Scan for the cell matching the given text and deliver its [x, y] coordinate at center. 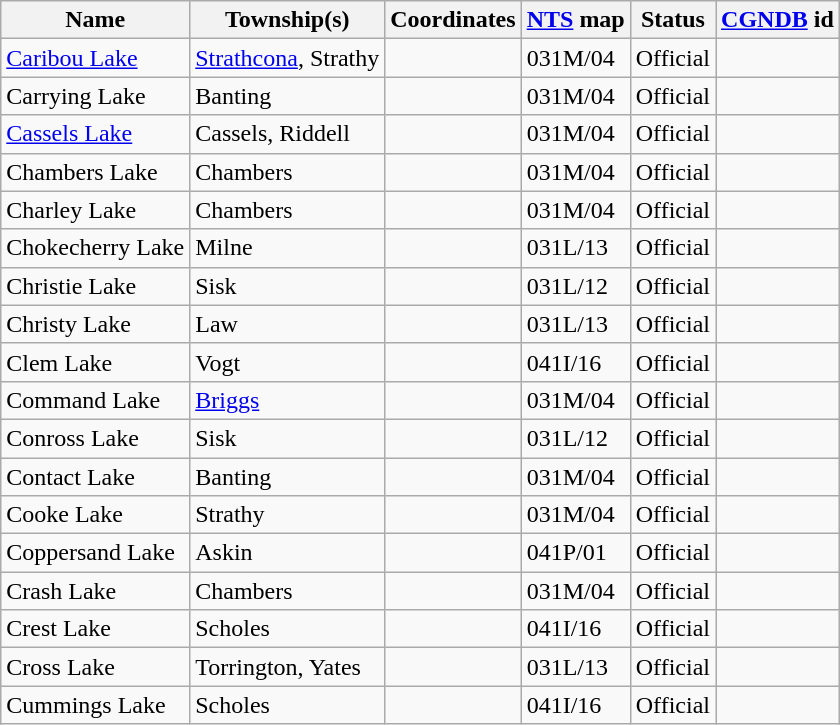
Cassels Lake [96, 134]
Christy Lake [96, 324]
Vogt [288, 362]
Milne [288, 248]
Township(s) [288, 20]
Clem Lake [96, 362]
Chambers Lake [96, 172]
Christie Lake [96, 286]
Cummings Lake [96, 705]
Chokecherry Lake [96, 248]
Crash Lake [96, 591]
Name [96, 20]
Crest Lake [96, 629]
Cassels, Riddell [288, 134]
041P/01 [576, 553]
Coordinates [453, 20]
Carrying Lake [96, 96]
Strathy [288, 515]
Torrington, Yates [288, 667]
Conross Lake [96, 438]
Command Lake [96, 400]
Law [288, 324]
Cross Lake [96, 667]
Charley Lake [96, 210]
Coppersand Lake [96, 553]
CGNDB id [778, 20]
Briggs [288, 400]
Askin [288, 553]
Contact Lake [96, 477]
Cooke Lake [96, 515]
NTS map [576, 20]
Strathcona, Strathy [288, 58]
Caribou Lake [96, 58]
Status [672, 20]
